Return the (X, Y) coordinate for the center point of the cell that contains the specified text.  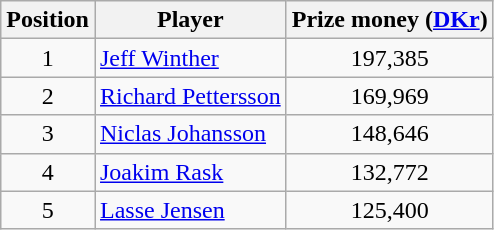
3 (48, 134)
1 (48, 58)
Jeff Winther (190, 58)
Player (190, 20)
5 (48, 210)
197,385 (390, 58)
148,646 (390, 134)
Position (48, 20)
125,400 (390, 210)
Lasse Jensen (190, 210)
4 (48, 172)
Prize money (DKr) (390, 20)
169,969 (390, 96)
Niclas Johansson (190, 134)
132,772 (390, 172)
Richard Pettersson (190, 96)
2 (48, 96)
Joakim Rask (190, 172)
